Pinpoint the cell where the given text exists, returning its (X, Y) midpoint coordinate. 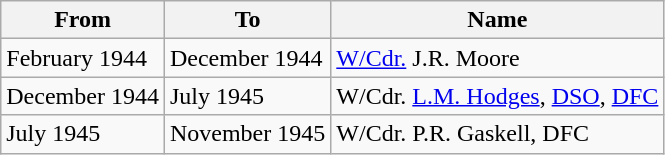
From (83, 20)
Name (498, 20)
W/Cdr. J.R. Moore (498, 58)
To (247, 20)
November 1945 (247, 134)
W/Cdr. P.R. Gaskell, DFC (498, 134)
W/Cdr. L.M. Hodges, DSO, DFC (498, 96)
February 1944 (83, 58)
